Identify which cell holds the provided text, then report its (x, y) central coordinate. 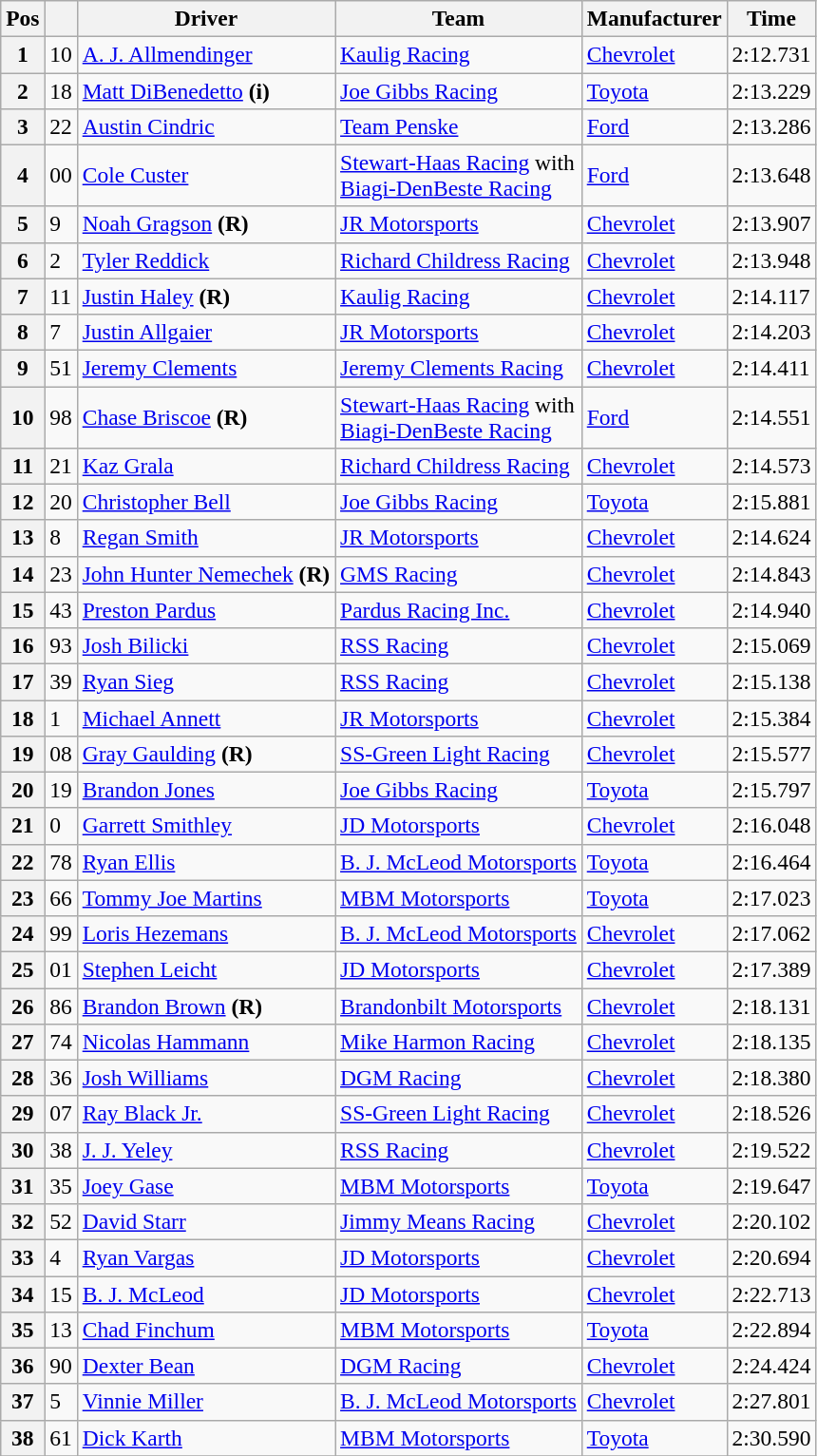
Joey Gase (205, 1186)
30 (23, 1150)
2:24.424 (771, 1366)
Jimmy Means Racing (459, 1221)
Austin Cindric (205, 126)
2:15.069 (771, 645)
David Starr (205, 1221)
Michael Annett (205, 718)
78 (61, 862)
90 (61, 1366)
27 (23, 1042)
Loris Hezemans (205, 933)
Noah Gragson (R) (205, 224)
2:14.411 (771, 368)
Driver (205, 18)
93 (61, 645)
Stephen Leicht (205, 969)
37 (23, 1402)
Brandonbilt Motorsports (459, 1006)
Brandon Brown (R) (205, 1006)
2:18.135 (771, 1042)
Chad Finchum (205, 1330)
B. J. McLeod (205, 1293)
Preston Pardus (205, 610)
Ryan Sieg (205, 681)
Josh Bilicki (205, 645)
Pos (23, 18)
GMS Racing (459, 574)
2:17.389 (771, 969)
08 (61, 754)
2:14.117 (771, 297)
Brandon Jones (205, 790)
2:14.843 (771, 574)
Josh Williams (205, 1078)
2:27.801 (771, 1402)
51 (61, 368)
Ray Black Jr. (205, 1114)
Jeremy Clements (205, 368)
2:30.590 (771, 1438)
J. J. Yeley (205, 1150)
2:16.048 (771, 826)
31 (23, 1186)
Team Penske (459, 126)
2:19.647 (771, 1186)
Pardus Racing Inc. (459, 610)
34 (23, 1293)
Gray Gaulding (R) (205, 754)
Tyler Reddick (205, 260)
01 (61, 969)
2:14.624 (771, 538)
Cole Custer (205, 175)
52 (61, 1221)
2:13.229 (771, 90)
John Hunter Nemechek (R) (205, 574)
2:20.102 (771, 1221)
Matt DiBenedetto (i) (205, 90)
Garrett Smithley (205, 826)
16 (23, 645)
Team (459, 18)
33 (23, 1257)
86 (61, 1006)
12 (23, 502)
6 (23, 260)
32 (23, 1221)
28 (23, 1078)
2:13.286 (771, 126)
Vinnie Miller (205, 1402)
2:19.522 (771, 1150)
43 (61, 610)
00 (61, 175)
29 (23, 1114)
66 (61, 898)
Ryan Vargas (205, 1257)
Justin Haley (R) (205, 297)
2:12.731 (771, 54)
2:14.551 (771, 416)
2:16.464 (771, 862)
39 (61, 681)
Tommy Joe Martins (205, 898)
2:13.648 (771, 175)
2:22.894 (771, 1330)
0 (61, 826)
2:15.384 (771, 718)
Christopher Bell (205, 502)
99 (61, 933)
2:13.948 (771, 260)
2:17.062 (771, 933)
2:18.131 (771, 1006)
2:14.940 (771, 610)
Time (771, 18)
26 (23, 1006)
2:18.380 (771, 1078)
Kaz Grala (205, 466)
Jeremy Clements Racing (459, 368)
A. J. Allmendinger (205, 54)
2:18.526 (771, 1114)
98 (61, 416)
24 (23, 933)
Chase Briscoe (R) (205, 416)
2:22.713 (771, 1293)
25 (23, 969)
Ryan Ellis (205, 862)
74 (61, 1042)
2:15.881 (771, 502)
2:20.694 (771, 1257)
2:13.907 (771, 224)
3 (23, 126)
2:17.023 (771, 898)
14 (23, 574)
Manufacturer (654, 18)
Dick Karth (205, 1438)
17 (23, 681)
2:15.577 (771, 754)
Dexter Bean (205, 1366)
Nicolas Hammann (205, 1042)
Mike Harmon Racing (459, 1042)
2:14.573 (771, 466)
2:15.138 (771, 681)
61 (61, 1438)
Justin Allgaier (205, 332)
2:14.203 (771, 332)
Regan Smith (205, 538)
07 (61, 1114)
2:15.797 (771, 790)
